Output the (X, Y) coordinate of the center of the cell containing the given text.  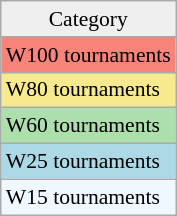
Category (88, 19)
W100 tournaments (88, 55)
W15 tournaments (88, 197)
W60 tournaments (88, 126)
W25 tournaments (88, 162)
W80 tournaments (88, 90)
